Locate the cell with the specified text and output its (X, Y) center coordinate. 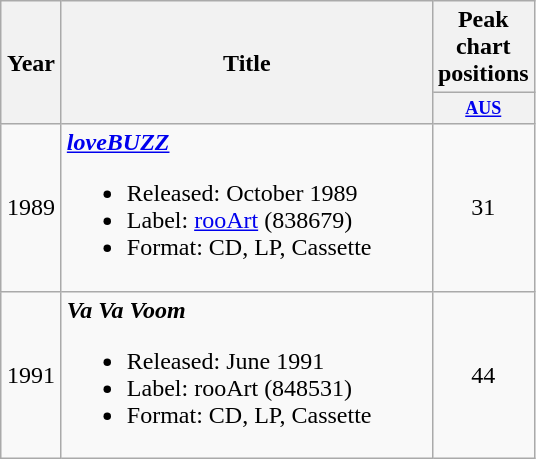
Peak chart positions (483, 47)
1991 (32, 374)
Title (246, 62)
1989 (32, 208)
31 (483, 208)
loveBUZZReleased: October 1989Label: rooArt (838679)Format: CD, LP, Cassette (246, 208)
44 (483, 374)
AUS (483, 108)
Year (32, 62)
Va Va VoomReleased: June 1991Label: rooArt (848531)Format: CD, LP, Cassette (246, 374)
